Locate the cell with the specified text and output its [X, Y] center coordinate. 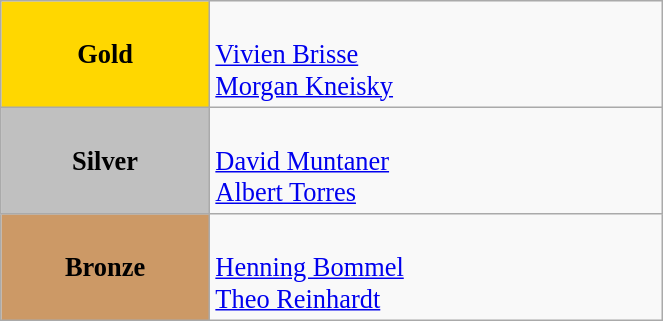
Silver [106, 160]
Bronze [106, 266]
Henning BommelTheo Reinhardt [436, 266]
Vivien BrisseMorgan Kneisky [436, 54]
Gold [106, 54]
David MuntanerAlbert Torres [436, 160]
